Determine the (X, Y) coordinate at the center of the cell enclosing the given text.  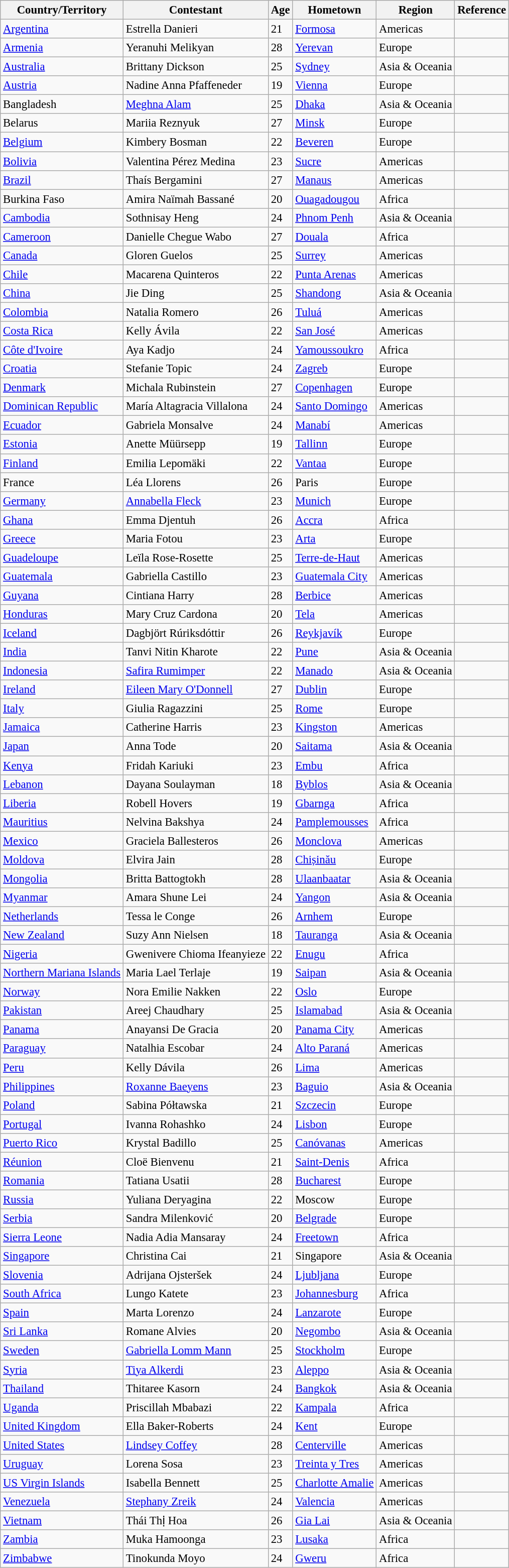
Tauranga (334, 935)
Beveren (334, 142)
Guyana (62, 595)
Sweden (62, 1351)
San José (334, 331)
Maria Lael Terlaje (196, 973)
Moscow (334, 1199)
Hometown (334, 10)
Saitama (334, 746)
Anayansi De Gracia (196, 1030)
Kelly Ávila (196, 331)
Bangladesh (62, 104)
Vietnam (62, 1520)
Russia (62, 1199)
Mauritius (62, 822)
Zimbabwe (62, 1558)
Dublin (334, 690)
Thái Thị Hoa (196, 1520)
New Zealand (62, 935)
Japan (62, 746)
Manaus (334, 180)
Rome (334, 709)
Minsk (334, 123)
Northern Mariana Islands (62, 973)
Pune (334, 652)
Baguio (334, 1086)
Adrijana Ojsteršek (196, 1275)
María Altagracia Villalona (196, 406)
Puerto Rico (62, 1143)
Cloë Bienvenu (196, 1162)
Mongolia (62, 878)
Valencia (334, 1502)
Gabriela Monsalve (196, 425)
Punta Arenas (334, 274)
Liberia (62, 803)
Marta Lorenzo (196, 1313)
Isabella Bennett (196, 1483)
Amira Naïmah Bassané (196, 199)
Belgrade (334, 1218)
Yeranuhi Melikyan (196, 48)
Jamaica (62, 728)
Chile (62, 274)
Thitaree Kasorn (196, 1388)
Nelvina Bakshya (196, 822)
Age (280, 10)
Lusaka (334, 1539)
Ella Baker-Roberts (196, 1426)
Tatiana Usatii (196, 1181)
Kenya (62, 765)
Yuliana Deryagina (196, 1199)
Maria Fotou (196, 539)
Cintiana Harry (196, 595)
Venezuela (62, 1502)
Arta (334, 539)
Aleppo (334, 1370)
Dagbjört Rúriksdóttir (196, 633)
Paris (334, 482)
Pamplemousses (334, 822)
Terre-de-Haut (334, 557)
Stockholm (334, 1351)
Burkina Faso (62, 199)
Suzy Ann Nielsen (196, 935)
Gweru (334, 1558)
Estonia (62, 444)
Danielle Chegue Wabo (196, 237)
Formosa (334, 29)
Tela (334, 614)
Gabriella Castillo (196, 577)
Nora Emilie Nakken (196, 992)
United Kingdom (62, 1426)
Eileen Mary O'Donnell (196, 690)
Kimbery Bosman (196, 142)
Tiya Alkerdi (196, 1370)
Gwenivere Chioma Ifeanyieze (196, 954)
Sri Lanka (62, 1331)
Estrella Danieri (196, 29)
Chișinău (334, 860)
Kent (334, 1426)
Meghna Alam (196, 104)
Syria (62, 1370)
Bangkok (334, 1388)
Guadeloupe (62, 557)
Dominican Republic (62, 406)
Cameroon (62, 237)
Monclova (334, 841)
Mary Cruz Cardona (196, 614)
Nigeria (62, 954)
Sothnisay Heng (196, 217)
Tuluá (334, 312)
Robell Hovers (196, 803)
Brazil (62, 180)
Lorena Sosa (196, 1464)
Spain (62, 1313)
Elvira Jain (196, 860)
Philippines (62, 1086)
Belgium (62, 142)
US Virgin Islands (62, 1483)
Anette Müürsepp (196, 444)
Romania (62, 1181)
Arnhem (334, 916)
Lima (334, 1067)
Argentina (62, 29)
Muka Hamoonga (196, 1539)
Michala Rubinstein (196, 388)
Munich (334, 501)
Enugu (334, 954)
Germany (62, 501)
Uganda (62, 1407)
South Africa (62, 1294)
Uruguay (62, 1464)
Shandong (334, 293)
Zagreb (334, 369)
Tallinn (334, 444)
Sierra Leone (62, 1238)
Annabella Fleck (196, 501)
Emma Djentuh (196, 520)
Canada (62, 256)
Ljubljana (334, 1275)
Tinokunda Moyo (196, 1558)
Canóvanas (334, 1143)
Mariia Reznyuk (196, 123)
Tanvi Nitin Kharote (196, 652)
Gloren Guelos (196, 256)
Manabí (334, 425)
Ghana (62, 520)
Lisbon (334, 1124)
Stefanie Topic (196, 369)
Croatia (62, 369)
Sydney (334, 67)
Copenhagen (334, 388)
Ireland (62, 690)
Léa Llorens (196, 482)
Honduras (62, 614)
Anna Tode (196, 746)
Netherlands (62, 916)
Brittany Dickson (196, 67)
Ecuador (62, 425)
Armenia (62, 48)
Treinta y Tres (334, 1464)
Paraguay (62, 1049)
Contestant (196, 10)
Serbia (62, 1218)
Nadia Adia Mansaray (196, 1238)
Peru (62, 1067)
Areej Chaudhary (196, 1011)
Country/Territory (62, 10)
Saint-Denis (334, 1162)
Réunion (62, 1162)
Charlotte Amalie (334, 1483)
Priscillah Mbabazi (196, 1407)
Gbarnga (334, 803)
Vantaa (334, 463)
Tessa le Conge (196, 916)
Sandra Milenković (196, 1218)
Aya Kadjo (196, 350)
Moldova (62, 860)
Côte d'Ivoire (62, 350)
Emilia Lepomäki (196, 463)
Jie Ding (196, 293)
Panama (62, 1030)
Guatemala (62, 577)
Centerville (334, 1445)
Saipan (334, 973)
Yangon (334, 898)
Safira Rumimper (196, 671)
Ulaanbaatar (334, 878)
Surrey (334, 256)
Zambia (62, 1539)
Amara Shune Lei (196, 898)
Finland (62, 463)
Thailand (62, 1388)
Kingston (334, 728)
Ivanna Rohashko (196, 1124)
Cambodia (62, 217)
Macarena Quinteros (196, 274)
Fridah Kariuki (196, 765)
Sucre (334, 161)
Krystal Badillo (196, 1143)
Vienna (334, 85)
Indonesia (62, 671)
Lanzarote (334, 1313)
Graciela Ballesteros (196, 841)
Thaís Bergamini (196, 180)
Mexico (62, 841)
France (62, 482)
Romane Alvies (196, 1331)
Douala (334, 237)
Bucharest (334, 1181)
Kelly Dávila (196, 1067)
Bolivia (62, 161)
Gabriella Lomm Mann (196, 1351)
Gia Lai (334, 1520)
Belarus (62, 123)
Oslo (334, 992)
Natalhia Escobar (196, 1049)
Embu (334, 765)
Berbice (334, 595)
Szczecin (334, 1105)
Phnom Penh (334, 217)
Region (416, 10)
Austria (62, 85)
Lindsey Coffey (196, 1445)
Byblos (334, 784)
Denmark (62, 388)
Alto Paraná (334, 1049)
Reykjavík (334, 633)
Catherine Harris (196, 728)
Christina Cai (196, 1256)
Natalia Romero (196, 312)
Roxanne Baeyens (196, 1086)
Sabina Półtawska (196, 1105)
Dhaka (334, 104)
Stephany Zreik (196, 1502)
Johannesburg (334, 1294)
Yamoussoukro (334, 350)
Reference (482, 10)
Ouagadougou (334, 199)
Yerevan (334, 48)
India (62, 652)
Valentina Pérez Medina (196, 161)
Accra (334, 520)
Negombo (334, 1331)
Australia (62, 67)
Lebanon (62, 784)
Norway (62, 992)
Pakistan (62, 1011)
Dayana Soulayman (196, 784)
Nadine Anna Pfaffeneder (196, 85)
Britta Battogtokh (196, 878)
Giulia Ragazzini (196, 709)
Iceland (62, 633)
Slovenia (62, 1275)
Poland (62, 1105)
Kampala (334, 1407)
Italy (62, 709)
Greece (62, 539)
Manado (334, 671)
Costa Rica (62, 331)
Leïla Rose-Rosette (196, 557)
Islamabad (334, 1011)
Colombia (62, 312)
Guatemala City (334, 577)
Freetown (334, 1238)
United States (62, 1445)
Panama City (334, 1030)
Lungo Katete (196, 1294)
Portugal (62, 1124)
Myanmar (62, 898)
Santo Domingo (334, 406)
China (62, 293)
